Pinpoint the cell where the given text exists, returning its [x, y] midpoint coordinate. 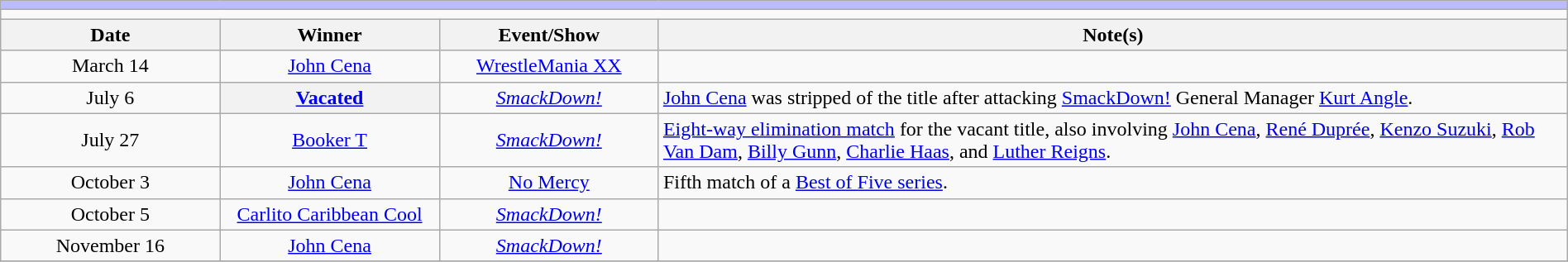
Booker T [329, 141]
Event/Show [549, 35]
Vacated [329, 98]
October 3 [111, 183]
March 14 [111, 66]
John Cena was stripped of the title after attacking SmackDown! General Manager Kurt Angle. [1113, 98]
Date [111, 35]
No Mercy [549, 183]
Carlito Caribbean Cool [329, 214]
WrestleMania XX [549, 66]
July 27 [111, 141]
Winner [329, 35]
Fifth match of a Best of Five series. [1113, 183]
November 16 [111, 245]
October 5 [111, 214]
Note(s) [1113, 35]
July 6 [111, 98]
